Scan for the cell matching the given text and deliver its [X, Y] coordinate at center. 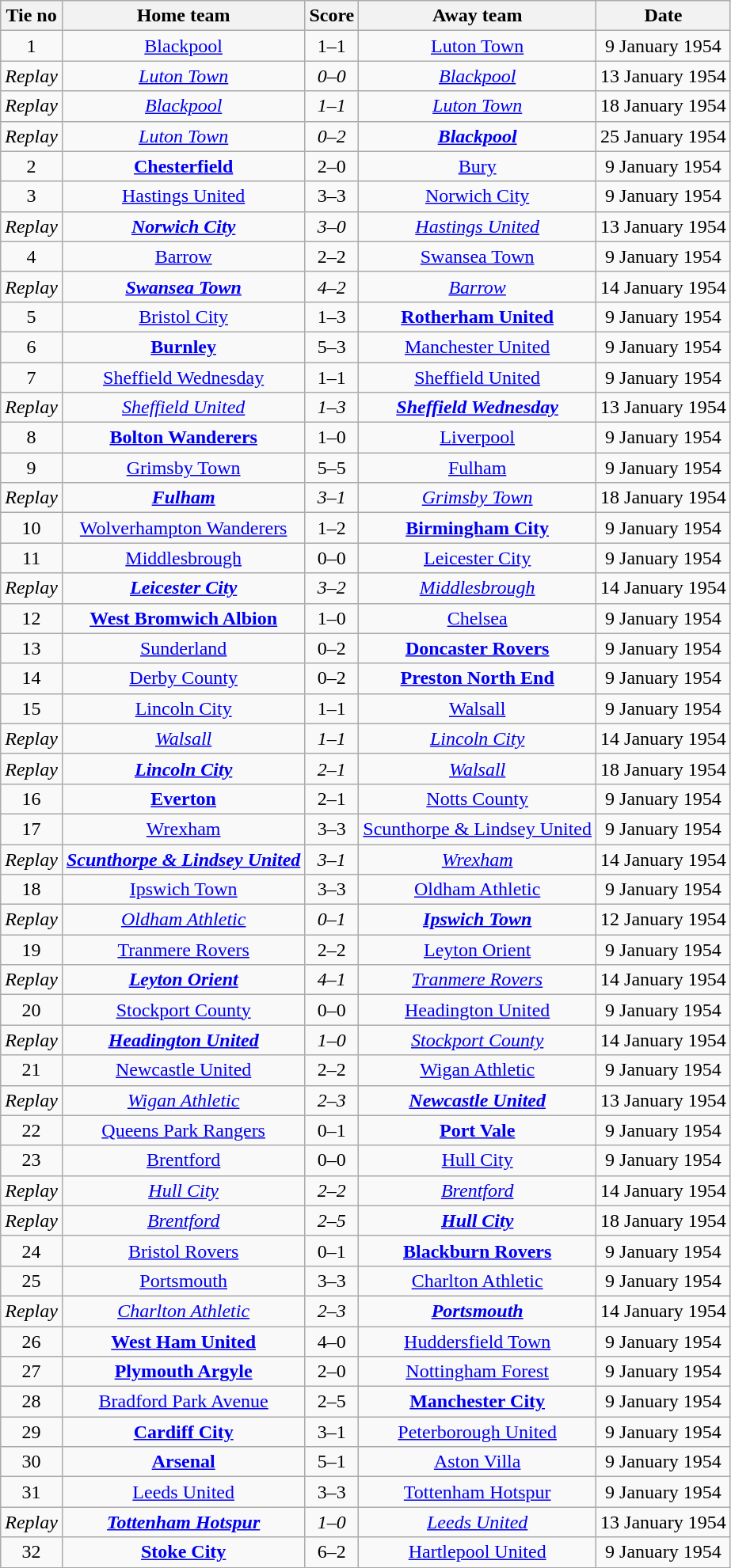
West Bromwich Albion [183, 618]
5 [32, 317]
32 [32, 1552]
Derby County [183, 678]
Score [332, 16]
Notts County [478, 799]
Hartlepool United [478, 1552]
Sunderland [183, 648]
Blackburn Rovers [478, 1251]
Home team [183, 16]
10 [32, 528]
Manchester United [478, 347]
12 [32, 618]
Stoke City [183, 1552]
4–0 [332, 1342]
16 [32, 799]
Nottingham Forest [478, 1372]
19 [32, 950]
Doncaster Rovers [478, 648]
4–1 [332, 980]
18 [32, 890]
28 [32, 1402]
6–2 [332, 1552]
Away team [478, 16]
8 [32, 438]
Arsenal [183, 1462]
5–5 [332, 468]
Rotherham United [478, 317]
1–2 [332, 528]
5–3 [332, 347]
Bristol Rovers [183, 1251]
Huddersfield Town [478, 1342]
Chelsea [478, 618]
3–0 [332, 226]
24 [32, 1251]
22 [32, 1130]
1 [32, 46]
23 [32, 1160]
West Ham United [183, 1342]
14 [32, 678]
Aston Villa [478, 1462]
20 [32, 1010]
Bolton Wanderers [183, 438]
Manchester City [478, 1402]
31 [32, 1492]
25 [32, 1281]
4–2 [332, 287]
17 [32, 829]
Burnley [183, 347]
Bury [478, 166]
27 [32, 1372]
5–1 [332, 1462]
4 [32, 256]
Bradford Park Avenue [183, 1402]
21 [32, 1070]
Queens Park Rangers [183, 1130]
Port Vale [478, 1130]
11 [32, 558]
3 [32, 196]
Liverpool [478, 438]
Chesterfield [183, 166]
2 [32, 166]
13 [32, 648]
7 [32, 378]
Birmingham City [478, 528]
Everton [183, 799]
Wolverhampton Wanderers [183, 528]
Date [664, 16]
Preston North End [478, 678]
3–2 [332, 588]
Peterborough United [478, 1432]
25 January 1954 [664, 136]
Bristol City [183, 317]
12 January 1954 [664, 920]
Cardiff City [183, 1432]
30 [32, 1462]
Tie no [32, 16]
29 [32, 1432]
6 [32, 347]
15 [32, 708]
Plymouth Argyle [183, 1372]
9 [32, 468]
26 [32, 1342]
